Locate the cell with the specified text and output its [x, y] center coordinate. 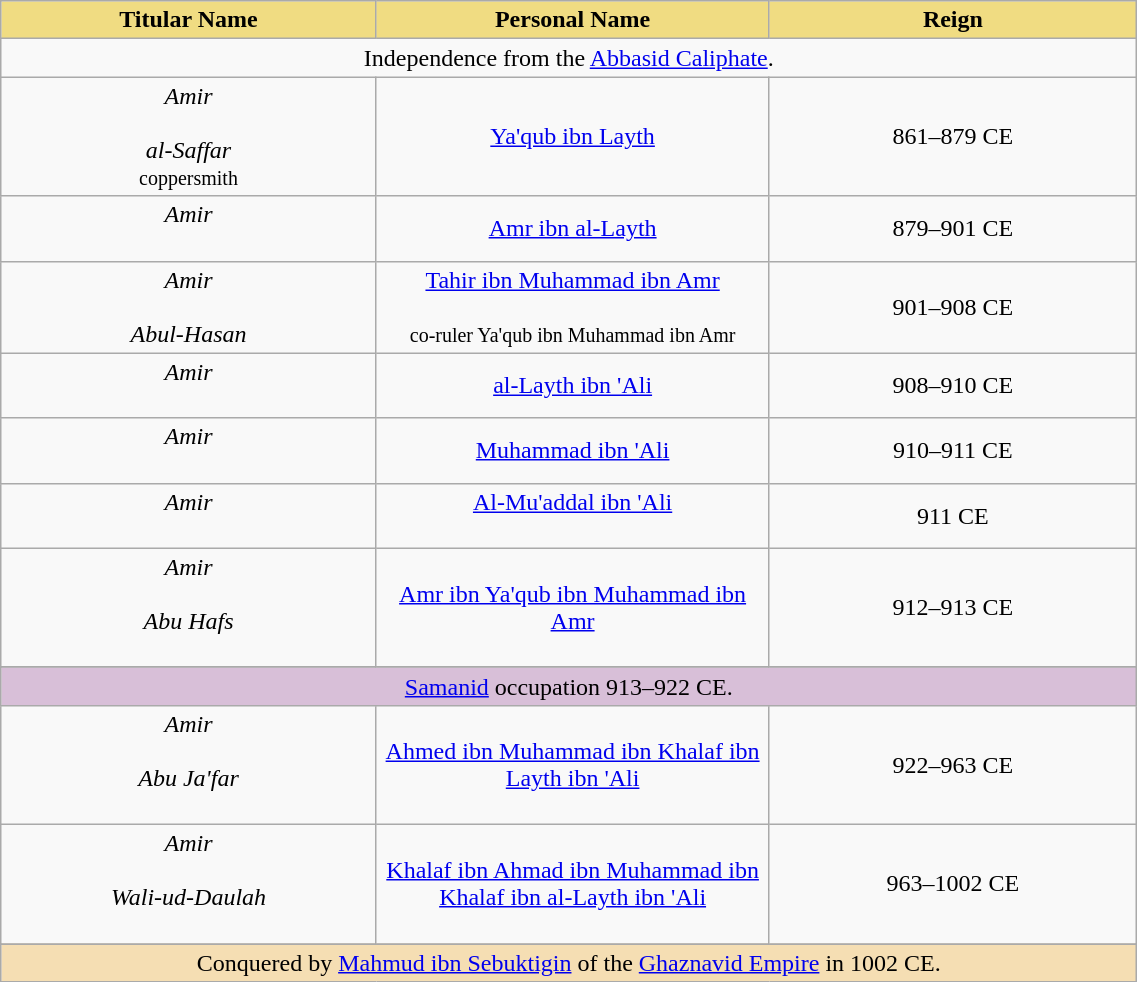
Titular Name [189, 20]
Ya'qub ibn Layth [572, 136]
879–901 CE [953, 228]
912–913 CE [953, 608]
Ahmed ibn Muhammad ibn Khalaf ibn Layth ibn 'Ali [572, 764]
911 CE [953, 516]
Amiral-Saffar coppersmith [189, 136]
Personal Name [572, 20]
Reign [953, 20]
Conquered by Mahmud ibn Sebuktigin of the Ghaznavid Empire in 1002 CE. [569, 963]
910–911 CE [953, 450]
Amr ibn Ya'qub ibn Muhammad ibn Amr [572, 608]
Amr ibn al-Layth [572, 228]
901–908 CE [953, 307]
Samanid occupation 913–922 CE. [569, 686]
908–910 CE [953, 386]
Tahir ibn Muhammad ibn Amrco-ruler Ya'qub ibn Muhammad ibn Amr [572, 307]
Amir Abu Ja'far [189, 764]
922–963 CE [953, 764]
al-Layth ibn 'Ali [572, 386]
AmirAbul-Hasan [189, 307]
Amir Abu Hafs [189, 608]
Khalaf ibn Ahmad ibn Muhammad ibn Khalaf ibn al-Layth ibn 'Ali [572, 884]
Muhammad ibn 'Ali [572, 450]
Independence from the Abbasid Caliphate. [569, 58]
861–879 CE [953, 136]
Amir Wali-ud-Daulah [189, 884]
963–1002 CE [953, 884]
Al-Mu'addal ibn 'Ali [572, 516]
